Identify which cell holds the provided text, then report its (X, Y) central coordinate. 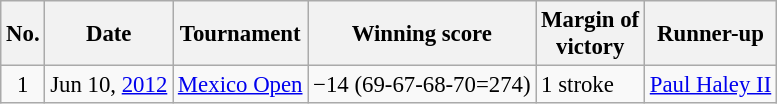
No. (23, 34)
Mexico Open (240, 85)
Margin ofvictory (590, 34)
Jun 10, 2012 (109, 85)
−14 (69-67-68-70=274) (422, 85)
Tournament (240, 34)
1 (23, 85)
Paul Haley II (710, 85)
Winning score (422, 34)
Runner-up (710, 34)
1 stroke (590, 85)
Date (109, 34)
